Search for the cell housing the specified text and yield its [x, y] center coordinate. 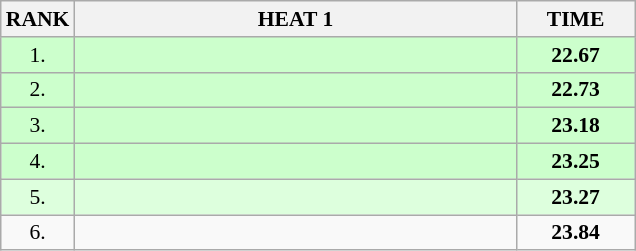
5. [38, 197]
4. [38, 162]
23.18 [576, 126]
6. [38, 233]
2. [38, 90]
3. [38, 126]
HEAT 1 [295, 19]
22.67 [576, 55]
23.27 [576, 197]
RANK [38, 19]
1. [38, 55]
22.73 [576, 90]
TIME [576, 19]
23.84 [576, 233]
23.25 [576, 162]
